Provide the [X, Y] coordinate of the cell's center where the given text is located.  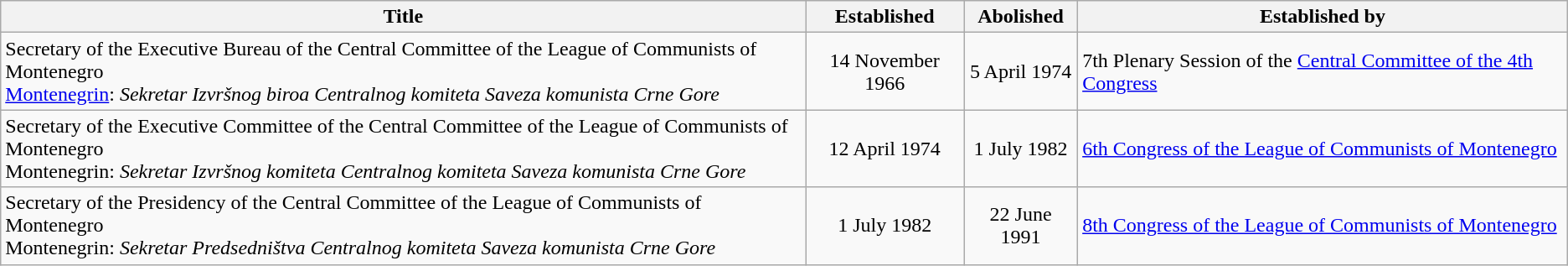
5 April 1974 [1020, 71]
22 June 1991 [1020, 226]
Established [885, 17]
12 April 1974 [885, 149]
7th Plenary Session of the Central Committee of the 4th Congress [1323, 71]
6th Congress of the League of Communists of Montenegro [1323, 149]
Abolished [1020, 17]
14 November 1966 [885, 71]
Title [404, 17]
8th Congress of the League of Communists of Montenegro [1323, 226]
Established by [1323, 17]
